Output the [x, y] coordinate of the center of the cell containing the given text.  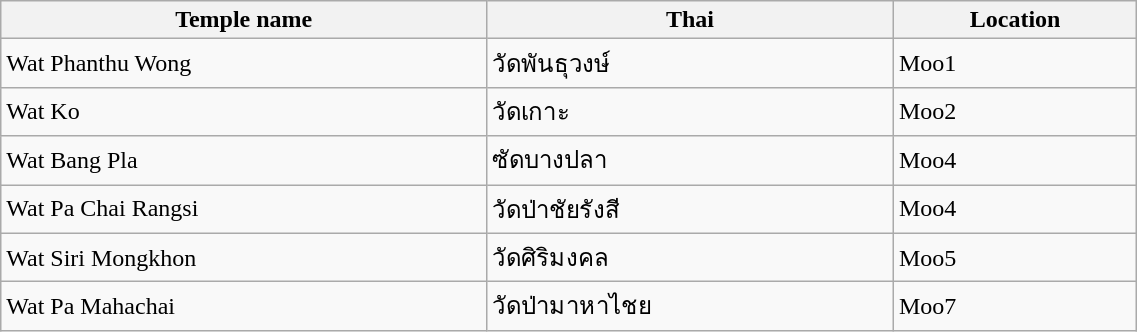
Moo2 [1014, 112]
Wat Pa Chai Rangsi [244, 208]
Wat Pa Mahachai [244, 306]
Wat Ko [244, 112]
Wat Siri Mongkhon [244, 258]
Moo7 [1014, 306]
Wat Phanthu Wong [244, 64]
Temple name [244, 20]
Wat Bang Pla [244, 160]
Thai [690, 20]
วัดป่ามาหาไชย [690, 306]
Moo1 [1014, 64]
วัดพันธุวงษ์ [690, 64]
วัดเกาะ [690, 112]
วัดศิริมงคล [690, 258]
Location [1014, 20]
ซัดบางปลา [690, 160]
วัดป่าชัยรังสี [690, 208]
Moo5 [1014, 258]
